Pinpoint the cell where the given text exists, returning its [X, Y] midpoint coordinate. 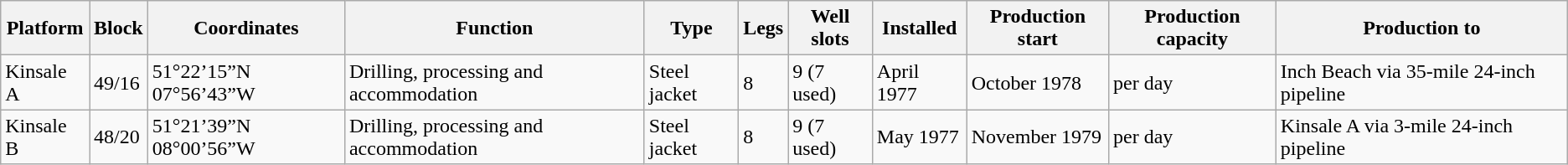
May 1977 [920, 137]
Function [494, 28]
Production to [1421, 28]
Kinsale A via 3-mile 24-inch pipeline [1421, 137]
49/16 [118, 82]
Kinsale B [45, 137]
51°21’39”N 08°00’56”W [246, 137]
Block [118, 28]
48/20 [118, 137]
Legs [764, 28]
Installed [920, 28]
April 1977 [920, 82]
Coordinates [246, 28]
Type [691, 28]
November 1979 [1037, 137]
Production start [1037, 28]
Platform [45, 28]
51°22’15”N 07°56’43”W [246, 82]
Inch Beach via 35-mile 24-inch pipeline [1421, 82]
Well slots [831, 28]
Kinsale A [45, 82]
Production capacity [1193, 28]
October 1978 [1037, 82]
